Return (x, y) of the center of cell containing provided text 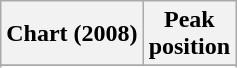
Peakposition (189, 34)
Chart (2008) (72, 34)
